Return (X, Y) of the center of cell containing provided text 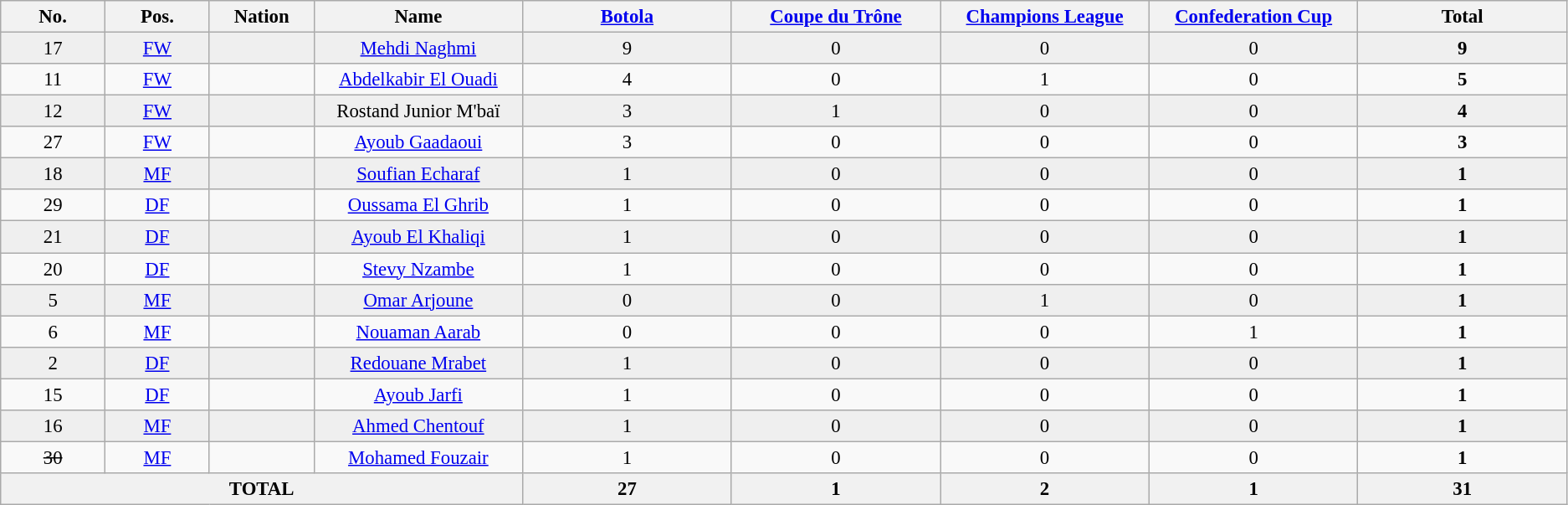
11 (54, 80)
15 (54, 394)
29 (54, 205)
17 (54, 49)
16 (54, 426)
Coupe du Trône (836, 17)
Mehdi Naghmi (418, 49)
Abdelkabir El Ouadi (418, 80)
Ayoub Jarfi (418, 394)
6 (54, 332)
Stevy Nzambe (418, 269)
No. (54, 17)
Confederation Cup (1253, 17)
31 (1463, 489)
Nation (261, 17)
30 (54, 457)
Redouane Mrabet (418, 363)
Nouaman Aarab (418, 332)
Name (418, 17)
Rostand Junior M'baï (418, 111)
Ayoub El Khaliqi (418, 237)
Ayoub Gaadaoui (418, 142)
TOTAL (262, 489)
Soufian Echaraf (418, 174)
12 (54, 111)
Botola (628, 17)
Mohamed Fouzair (418, 457)
Omar Arjoune (418, 300)
Pos. (157, 17)
Ahmed Chentouf (418, 426)
21 (54, 237)
Total (1463, 17)
Oussama El Ghrib (418, 205)
18 (54, 174)
Champions League (1045, 17)
20 (54, 269)
